Capture the cell that displays the provided text and extract its (X, Y) central coordinate. 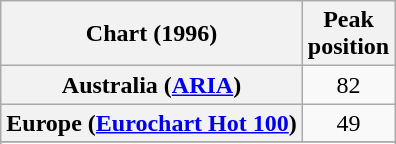
Peakposition (348, 34)
Australia (ARIA) (152, 85)
Europe (Eurochart Hot 100) (152, 123)
49 (348, 123)
Chart (1996) (152, 34)
82 (348, 85)
